Search for the cell housing the specified text and yield its (X, Y) center coordinate. 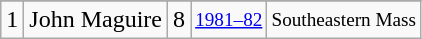
1 (12, 20)
1981–82 (229, 20)
John Maguire (96, 20)
8 (180, 20)
Southeastern Mass (344, 20)
